Find where the given text appears and provide that cell's center as [X, Y] coordinate. 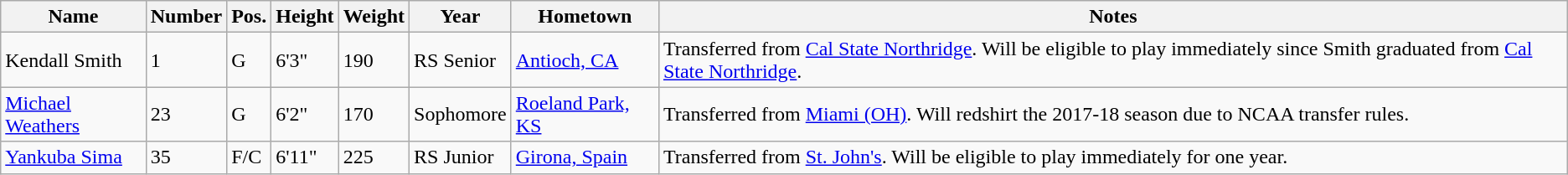
F/C [250, 157]
Transferred from St. John's. Will be eligible to play immediately for one year. [1112, 157]
225 [374, 157]
RS Junior [461, 157]
Girona, Spain [585, 157]
Kendall Smith [74, 60]
Year [461, 17]
RS Senior [461, 60]
1 [186, 60]
170 [374, 114]
Transferred from Cal State Northridge. Will be eligible to play immediately since Smith graduated from Cal State Northridge. [1112, 60]
35 [186, 157]
190 [374, 60]
Antioch, CA [585, 60]
Height [305, 17]
Pos. [250, 17]
Sophomore [461, 114]
Michael Weathers [74, 114]
Number [186, 17]
23 [186, 114]
Roeland Park, KS [585, 114]
Weight [374, 17]
Notes [1112, 17]
6'3" [305, 60]
6'11" [305, 157]
Name [74, 17]
Hometown [585, 17]
Yankuba Sima [74, 157]
Transferred from Miami (OH). Will redshirt the 2017-18 season due to NCAA transfer rules. [1112, 114]
6'2" [305, 114]
